Return [x, y] of the center of cell containing provided text 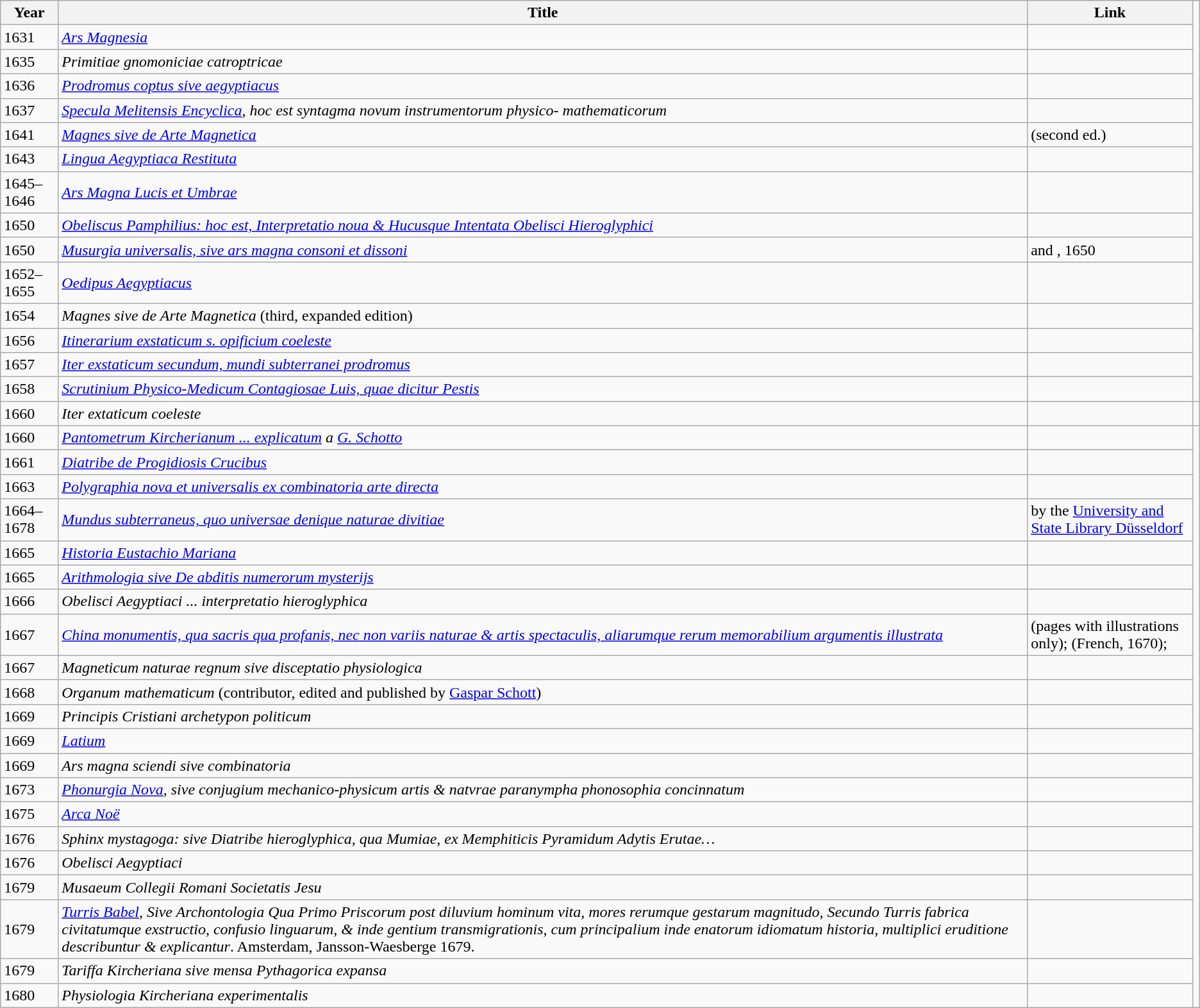
Iter extaticum coeleste [543, 414]
Obelisci Aegyptiaci ... interpretatio hieroglyphica [543, 601]
(second ed.) [1110, 135]
Lingua Aegyptiaca Restituta [543, 159]
Link [1110, 13]
Primitiae gnomoniciae catroptricae [543, 62]
1673 [29, 790]
1656 [29, 340]
Sphinx mystagoga: sive Diatribe hieroglyphica, qua Mumiae, ex Memphiticis Pyramidum Adytis Erutae… [543, 839]
1635 [29, 62]
1645–1646 [29, 192]
Historia Eustachio Mariana [543, 553]
Physiologia Kircheriana experimentalis [543, 995]
Musurgia universalis, sive ars magna consoni et dissoni [543, 249]
Latium [543, 741]
Scrutinium Physico-Medicum Contagiosae Luis, quae dicitur Pestis [543, 389]
1643 [29, 159]
(pages with illustrations only); (French, 1670); [1110, 635]
1675 [29, 814]
1654 [29, 315]
Obeliscus Pamphilius: hoc est, Interpretatio noua & Hucusque Intentata Obelisci Hieroglyphici [543, 225]
Iter exstaticum secundum, mundi subterranei prodromus [543, 365]
Organum mathematicum (contributor, edited and published by Gaspar Schott) [543, 692]
1652–1655 [29, 282]
Arca Noë [543, 814]
Principis Cristiani archetypon politicum [543, 716]
Oedipus Aegyptiacus [543, 282]
1658 [29, 389]
Diatribe de Progidiosis Crucibus [543, 462]
Magneticum naturae regnum sive disceptatio physiologica [543, 668]
Mundus subterraneus, quo universae denique naturae divitiae [543, 519]
Polygraphia nova et universalis ex combinatoria arte directa [543, 487]
China monumentis, qua sacris qua profanis, nec non variis naturae & artis spectaculis, aliarumque rerum memorabilium argumentis illustrata [543, 635]
1631 [29, 37]
Obelisci Aegyptiaci [543, 863]
1664–1678 [29, 519]
1657 [29, 365]
Arithmologia sive De abditis numerorum mysterijs [543, 577]
Ars magna sciendi sive combinatoria [543, 765]
Prodromus coptus sive aegyptiacus [543, 86]
1661 [29, 462]
Year [29, 13]
Ars Magnesia [543, 37]
Title [543, 13]
Magnes sive de Arte Magnetica [543, 135]
1641 [29, 135]
Magnes sive de Arte Magnetica (third, expanded edition) [543, 315]
1666 [29, 601]
by the University and State Library Düsseldorf [1110, 519]
Pantometrum Kircherianum ... explicatum a G. Schotto [543, 438]
Phonurgia Nova, sive conjugium mechanico-physicum artis & natvrae paranympha phonosophia concinnatum [543, 790]
1663 [29, 487]
1668 [29, 692]
1680 [29, 995]
Musaeum Collegii Romani Societatis Jesu [543, 887]
and , 1650 [1110, 249]
1637 [29, 110]
Itinerarium exstaticum s. opificium coeleste [543, 340]
Tariffa Kircheriana sive mensa Pythagorica expansa [543, 971]
Ars Magna Lucis et Umbrae [543, 192]
Specula Melitensis Encyclica, hoc est syntagma novum instrumentorum physico- mathematicorum [543, 110]
1636 [29, 86]
